Capture the cell that displays the provided text and extract its [x, y] central coordinate. 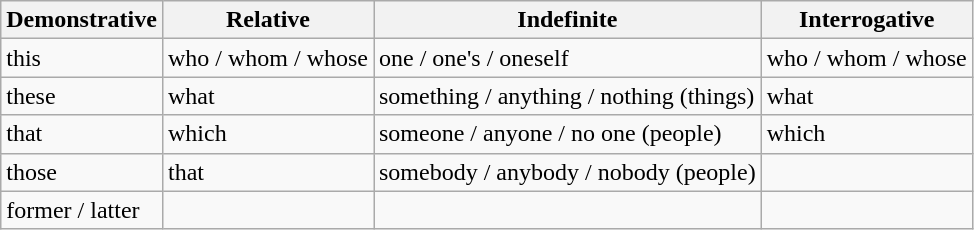
Demonstrative [82, 20]
Indefinite [568, 20]
this [82, 58]
former / latter [82, 210]
one / one's / oneself [568, 58]
Relative [268, 20]
something / anything / nothing (things) [568, 96]
someone / anyone / no one (people) [568, 134]
those [82, 172]
Interrogative [866, 20]
somebody / anybody / nobody (people) [568, 172]
these [82, 96]
